For the text-containing cell, return its midpoint in (x, y) coordinate format. 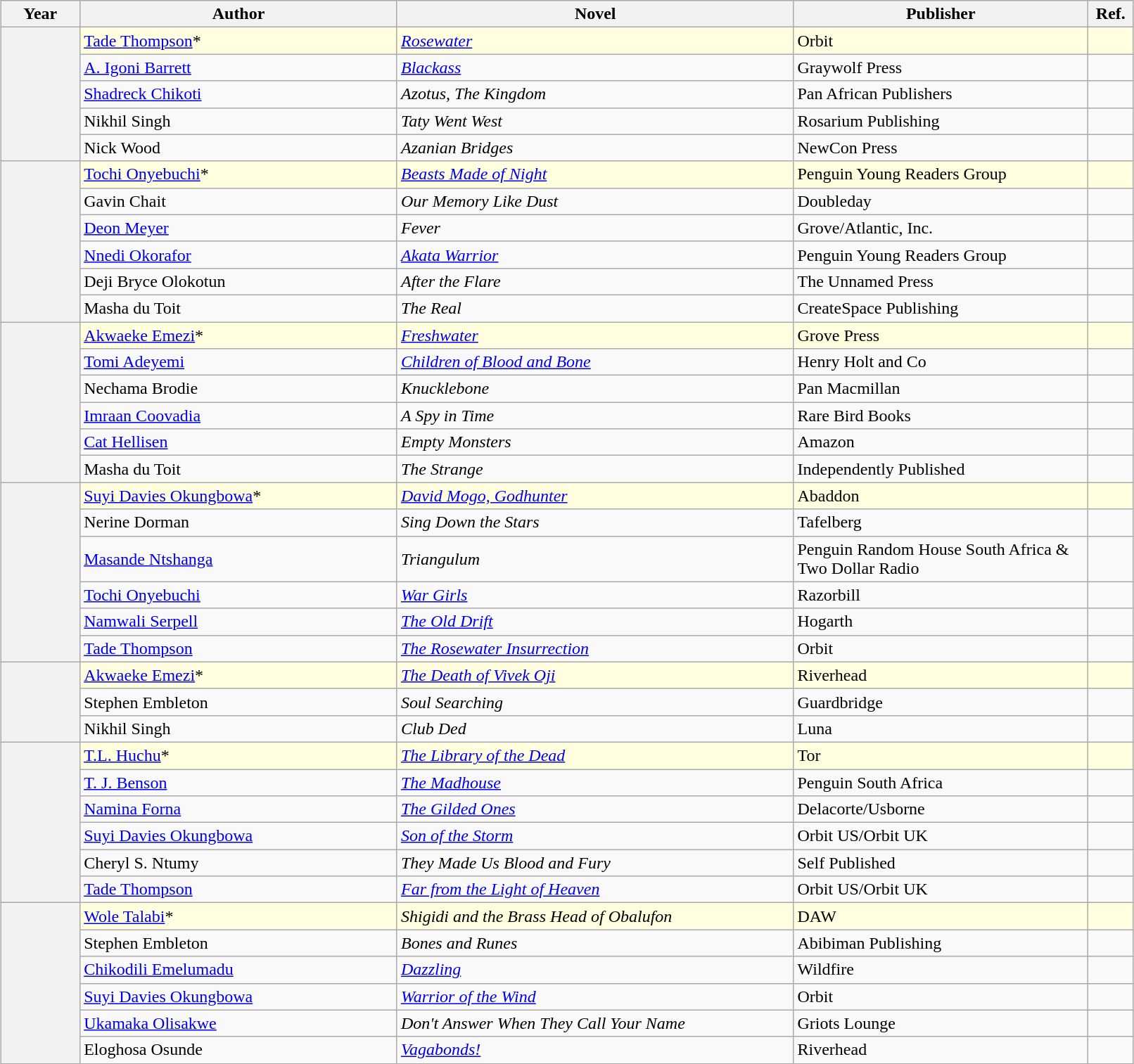
War Girls (595, 595)
Publisher (941, 14)
Rosewater (595, 41)
Shadreck Chikoti (239, 94)
Wildfire (941, 970)
Akata Warrior (595, 255)
Doubleday (941, 201)
Far from the Light of Heaven (595, 890)
Don't Answer When They Call Your Name (595, 1023)
Razorbill (941, 595)
Dazzling (595, 970)
Cat Hellisen (239, 442)
Soul Searching (595, 702)
Chikodili Emelumadu (239, 970)
The Old Drift (595, 622)
DAW (941, 916)
Wole Talabi* (239, 916)
Triangulum (595, 558)
Nerine Dorman (239, 523)
Knucklebone (595, 389)
Gavin Chait (239, 201)
Grove/Atlantic, Inc. (941, 228)
A. Igoni Barrett (239, 68)
Pan African Publishers (941, 94)
Ukamaka Olisakwe (239, 1023)
Suyi Davies Okungbowa* (239, 496)
After the Flare (595, 281)
Azanian Bridges (595, 148)
Tor (941, 755)
Grove Press (941, 335)
Tochi Onyebuchi (239, 595)
Taty Went West (595, 121)
Cheryl S. Ntumy (239, 863)
Year (41, 14)
Luna (941, 729)
Namina Forna (239, 809)
Rosarium Publishing (941, 121)
The Madhouse (595, 783)
Nick Wood (239, 148)
Imraan Coovadia (239, 416)
Guardbridge (941, 702)
The Unnamed Press (941, 281)
Ref. (1111, 14)
Tade Thompson* (239, 41)
Tafelberg (941, 523)
Delacorte/Usborne (941, 809)
The Strange (595, 469)
CreateSpace Publishing (941, 308)
Abibiman Publishing (941, 943)
Henry Holt and Co (941, 362)
The Gilded Ones (595, 809)
Griots Lounge (941, 1023)
Blackass (595, 68)
David Mogo, Godhunter (595, 496)
Vagabonds! (595, 1050)
They Made Us Blood and Fury (595, 863)
Hogarth (941, 622)
Shigidi and the Brass Head of Obalufon (595, 916)
Son of the Storm (595, 836)
Our Memory Like Dust (595, 201)
Club Ded (595, 729)
Deon Meyer (239, 228)
NewCon Press (941, 148)
A Spy in Time (595, 416)
Penguin South Africa (941, 783)
Beasts Made of Night (595, 174)
Warrior of the Wind (595, 996)
Rare Bird Books (941, 416)
Children of Blood and Bone (595, 362)
T. J. Benson (239, 783)
T.L. Huchu* (239, 755)
Freshwater (595, 335)
Namwali Serpell (239, 622)
Masande Ntshanga (239, 558)
Penguin Random House South Africa & Two Dollar Radio (941, 558)
The Death of Vivek Oji (595, 675)
Bones and Runes (595, 943)
Pan Macmillan (941, 389)
Nnedi Okorafor (239, 255)
The Library of the Dead (595, 755)
Author (239, 14)
Independently Published (941, 469)
Novel (595, 14)
Self Published (941, 863)
Nechama Brodie (239, 389)
Eloghosa Osunde (239, 1050)
Azotus, The Kingdom (595, 94)
Abaddon (941, 496)
Tomi Adeyemi (239, 362)
Graywolf Press (941, 68)
The Real (595, 308)
Fever (595, 228)
Deji Bryce Olokotun (239, 281)
Tochi Onyebuchi* (239, 174)
Sing Down the Stars (595, 523)
The Rosewater Insurrection (595, 648)
Amazon (941, 442)
Empty Monsters (595, 442)
